Search for the cell housing the specified text and yield its [X, Y] center coordinate. 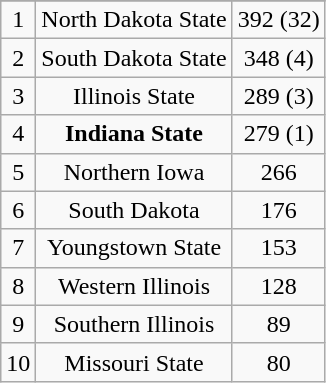
7 [18, 248]
279 (1) [278, 134]
10 [18, 362]
89 [278, 324]
1 [18, 20]
2 [18, 58]
South Dakota [134, 210]
Southern Illinois [134, 324]
Missouri State [134, 362]
128 [278, 286]
289 (3) [278, 96]
4 [18, 134]
Indiana State [134, 134]
8 [18, 286]
80 [278, 362]
9 [18, 324]
South Dakota State [134, 58]
176 [278, 210]
Illinois State [134, 96]
Western Illinois [134, 286]
3 [18, 96]
Youngstown State [134, 248]
North Dakota State [134, 20]
Northern Iowa [134, 172]
5 [18, 172]
266 [278, 172]
153 [278, 248]
6 [18, 210]
392 (32) [278, 20]
348 (4) [278, 58]
